Determine the [x, y] coordinate at the center of the cell enclosing the given text.  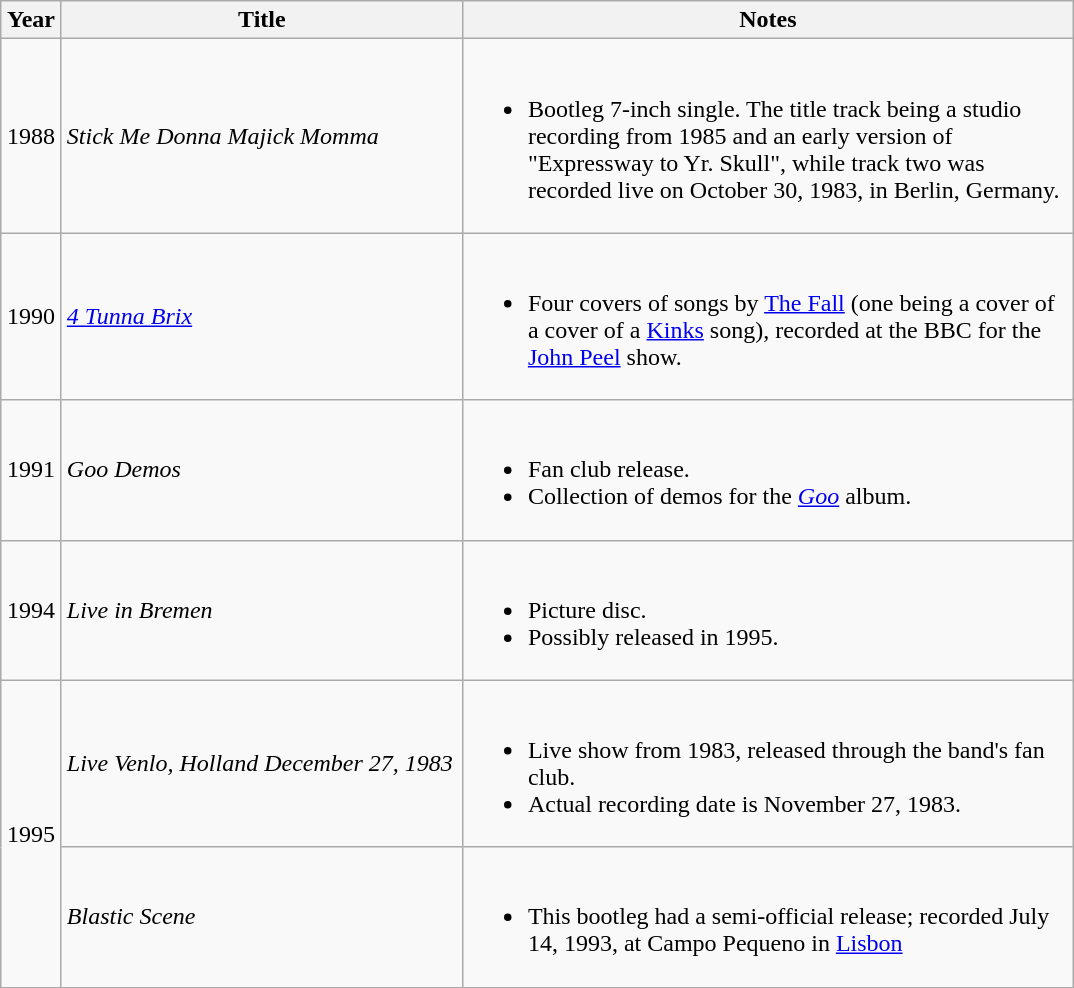
Live in Bremen [262, 610]
1995 [32, 834]
4 Tunna Brix [262, 316]
Goo Demos [262, 470]
Four covers of songs by The Fall (one being a cover of a cover of a Kinks song), recorded at the BBC for the John Peel show. [768, 316]
This bootleg had a semi-official release; recorded July 14, 1993, at Campo Pequeno in Lisbon [768, 917]
Fan club release.Collection of demos for the Goo album. [768, 470]
1991 [32, 470]
Live Venlo, Holland December 27, 1983 [262, 764]
Year [32, 20]
1994 [32, 610]
Title [262, 20]
1990 [32, 316]
1988 [32, 136]
Blastic Scene [262, 917]
Stick Me Donna Majick Momma [262, 136]
Notes [768, 20]
Picture disc.Possibly released in 1995. [768, 610]
Live show from 1983, released through the band's fan club.Actual recording date is November 27, 1983. [768, 764]
